Return the [X, Y] coordinate for the center point of the cell that contains the specified text.  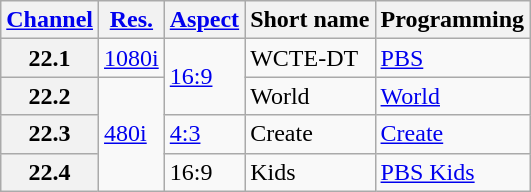
480i [132, 134]
Aspect [204, 20]
4:3 [204, 134]
PBS [452, 58]
1080i [132, 58]
22.1 [50, 58]
Res. [132, 20]
PBS Kids [452, 172]
22.2 [50, 96]
Short name [310, 20]
Channel [50, 20]
Kids [310, 172]
WCTE-DT [310, 58]
Programming [452, 20]
22.3 [50, 134]
22.4 [50, 172]
